Provide the (x, y) coordinate of the cell's center where the given text is located.  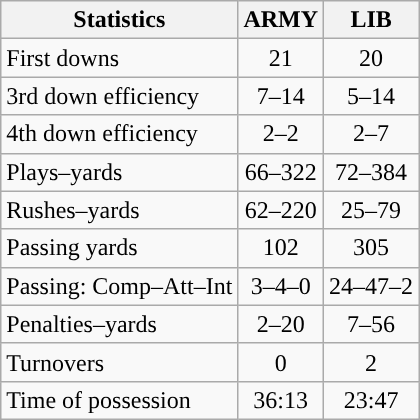
Passing: Comp–Att–Int (120, 286)
102 (281, 248)
36:13 (281, 400)
4th down efficiency (120, 134)
23:47 (372, 400)
Passing yards (120, 248)
3rd down efficiency (120, 96)
LIB (372, 20)
2–7 (372, 134)
72–384 (372, 172)
21 (281, 58)
2–2 (281, 134)
ARMY (281, 20)
62–220 (281, 210)
25–79 (372, 210)
66–322 (281, 172)
5–14 (372, 96)
First downs (120, 58)
Rushes–yards (120, 210)
Turnovers (120, 362)
Plays–yards (120, 172)
7–56 (372, 324)
20 (372, 58)
2–20 (281, 324)
Statistics (120, 20)
3–4–0 (281, 286)
305 (372, 248)
Penalties–yards (120, 324)
Time of possession (120, 400)
2 (372, 362)
24–47–2 (372, 286)
0 (281, 362)
7–14 (281, 96)
